Return [x, y] of the center of cell containing provided text 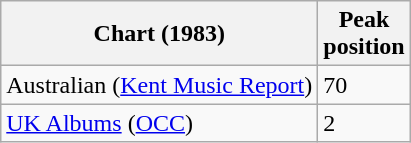
Australian (Kent Music Report) [160, 85]
UK Albums (OCC) [160, 123]
2 [364, 123]
Peakposition [364, 34]
70 [364, 85]
Chart (1983) [160, 34]
